From the cell containing the given text, extract its center point as (X, Y) coordinate. 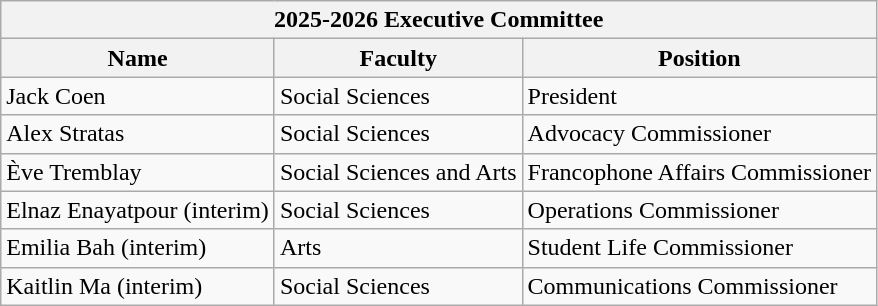
Elnaz Enayatpour (interim) (138, 210)
Kaitlin Ma (interim) (138, 286)
Student Life Commissioner (700, 248)
Arts (398, 248)
President (700, 96)
Communications Commissioner (700, 286)
Faculty (398, 58)
Emilia Bah (interim) (138, 248)
Operations Commissioner (700, 210)
Jack Coen (138, 96)
Advocacy Commissioner (700, 134)
Position (700, 58)
Alex Stratas (138, 134)
Ève Tremblay (138, 172)
Francophone Affairs Commissioner (700, 172)
2025-2026 Executive Committee (439, 20)
Name (138, 58)
Social Sciences and Arts (398, 172)
